Find where the given text appears and provide that cell's center as [X, Y] coordinate. 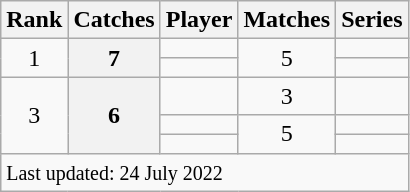
7 [114, 58]
1 [34, 58]
6 [114, 115]
Last updated: 24 July 2022 [204, 172]
Matches [287, 20]
Player [199, 20]
Series [372, 20]
Rank [34, 20]
Catches [114, 20]
